Detect which cell encompasses the target text, then output its (x, y) center coordinate. 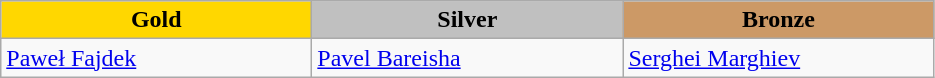
Bronze (778, 20)
Paweł Fajdek (156, 58)
Serghei Marghiev (778, 58)
Pavel Bareisha (468, 58)
Silver (468, 20)
Gold (156, 20)
